Detect which cell encompasses the target text, then output its (x, y) center coordinate. 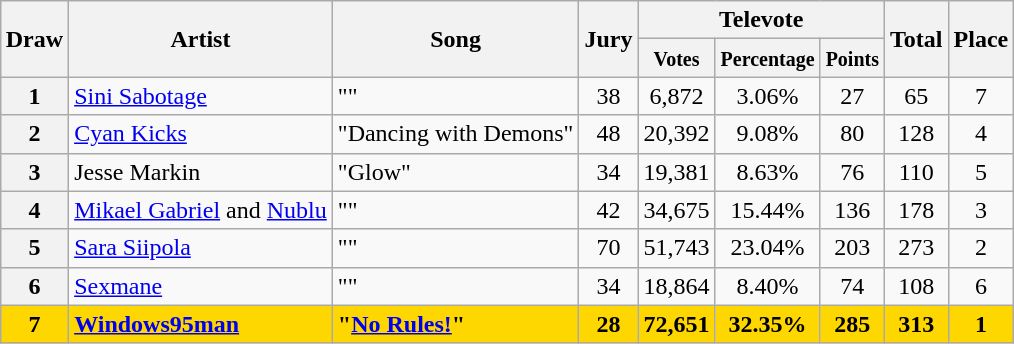
74 (852, 286)
Mikael Gabriel and Nublu (201, 210)
285 (852, 324)
Jury (608, 39)
Sini Sabotage (201, 96)
34,675 (676, 210)
"Glow" (456, 172)
32.35% (768, 324)
Draw (34, 39)
Cyan Kicks (201, 134)
Jesse Markin (201, 172)
Place (981, 39)
Artist (201, 39)
8.40% (768, 286)
178 (917, 210)
203 (852, 248)
18,864 (676, 286)
313 (917, 324)
6,872 (676, 96)
Song (456, 39)
15.44% (768, 210)
23.04% (768, 248)
48 (608, 134)
70 (608, 248)
"Dancing with Demons" (456, 134)
72,651 (676, 324)
Points (852, 58)
8.63% (768, 172)
76 (852, 172)
Sexmane (201, 286)
80 (852, 134)
108 (917, 286)
51,743 (676, 248)
Votes (676, 58)
Windows95man (201, 324)
Total (917, 39)
28 (608, 324)
65 (917, 96)
3.06% (768, 96)
273 (917, 248)
Percentage (768, 58)
136 (852, 210)
Sara Siipola (201, 248)
19,381 (676, 172)
9.08% (768, 134)
42 (608, 210)
110 (917, 172)
38 (608, 96)
"No Rules!" (456, 324)
128 (917, 134)
20,392 (676, 134)
Televote (762, 20)
27 (852, 96)
